Find where the given text appears and provide that cell's center as [x, y] coordinate. 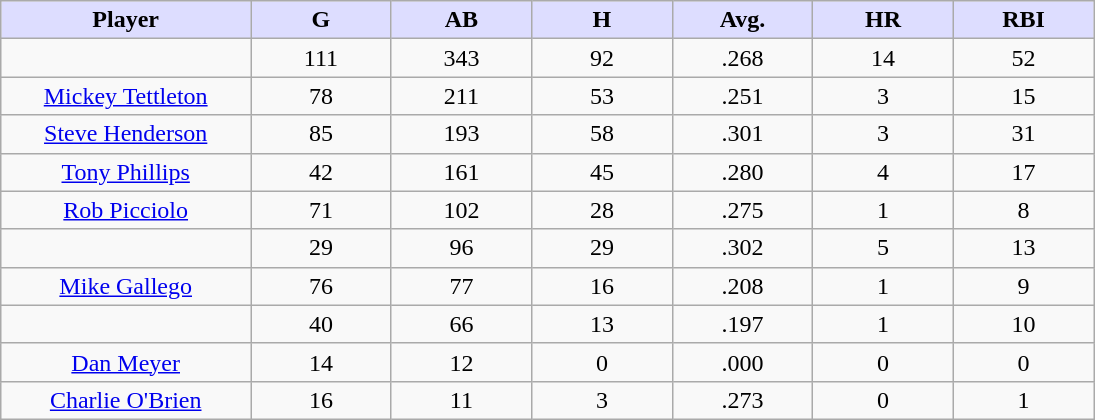
Charlie O'Brien [126, 400]
8 [1024, 210]
12 [462, 362]
111 [322, 58]
161 [462, 172]
102 [462, 210]
71 [322, 210]
28 [602, 210]
11 [462, 400]
58 [602, 134]
.208 [742, 286]
Rob Picciolo [126, 210]
.197 [742, 324]
Mickey Tettleton [126, 96]
343 [462, 58]
.301 [742, 134]
17 [1024, 172]
.273 [742, 400]
.275 [742, 210]
Avg. [742, 20]
9 [1024, 286]
Mike Gallego [126, 286]
77 [462, 286]
Player [126, 20]
42 [322, 172]
.280 [742, 172]
Dan Meyer [126, 362]
10 [1024, 324]
85 [322, 134]
AB [462, 20]
.251 [742, 96]
H [602, 20]
76 [322, 286]
5 [884, 248]
.000 [742, 362]
G [322, 20]
45 [602, 172]
.302 [742, 248]
40 [322, 324]
193 [462, 134]
4 [884, 172]
.268 [742, 58]
31 [1024, 134]
Steve Henderson [126, 134]
92 [602, 58]
Tony Phillips [126, 172]
78 [322, 96]
96 [462, 248]
RBI [1024, 20]
HR [884, 20]
15 [1024, 96]
52 [1024, 58]
211 [462, 96]
66 [462, 324]
53 [602, 96]
